Search for the cell housing the specified text and yield its [x, y] center coordinate. 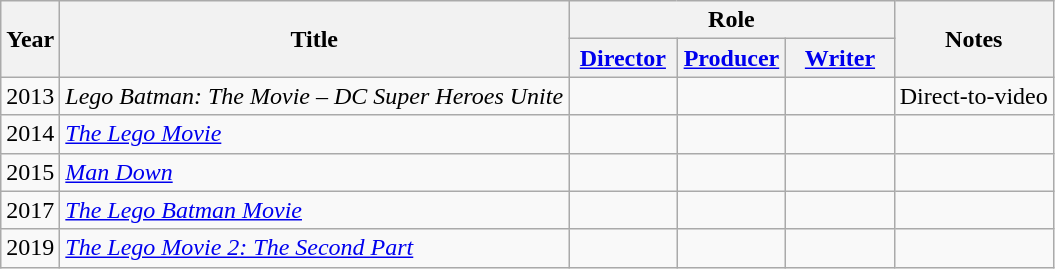
Role [732, 20]
2019 [30, 248]
2015 [30, 172]
Direct-to-video [974, 96]
2013 [30, 96]
Director [624, 58]
Man Down [314, 172]
Year [30, 39]
Writer [840, 58]
The Lego Movie 2: The Second Part [314, 248]
The Lego Movie [314, 134]
Producer [732, 58]
2017 [30, 210]
The Lego Batman Movie [314, 210]
2014 [30, 134]
Title [314, 39]
Lego Batman: The Movie – DC Super Heroes Unite [314, 96]
Notes [974, 39]
